Output the [x, y] coordinate of the center of the cell containing the given text.  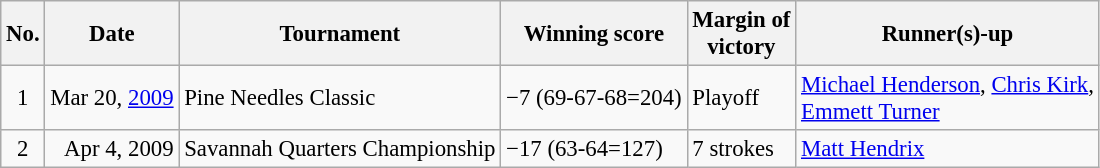
Pine Needles Classic [340, 98]
Savannah Quarters Championship [340, 149]
Winning score [594, 34]
Date [112, 34]
Apr 4, 2009 [112, 149]
Tournament [340, 34]
7 strokes [742, 149]
2 [23, 149]
Mar 20, 2009 [112, 98]
Runner(s)-up [948, 34]
Matt Hendrix [948, 149]
−7 (69-67-68=204) [594, 98]
Playoff [742, 98]
1 [23, 98]
No. [23, 34]
Michael Henderson, Chris Kirk, Emmett Turner [948, 98]
Margin ofvictory [742, 34]
−17 (63-64=127) [594, 149]
